Return (X, Y) of the center of cell containing provided text 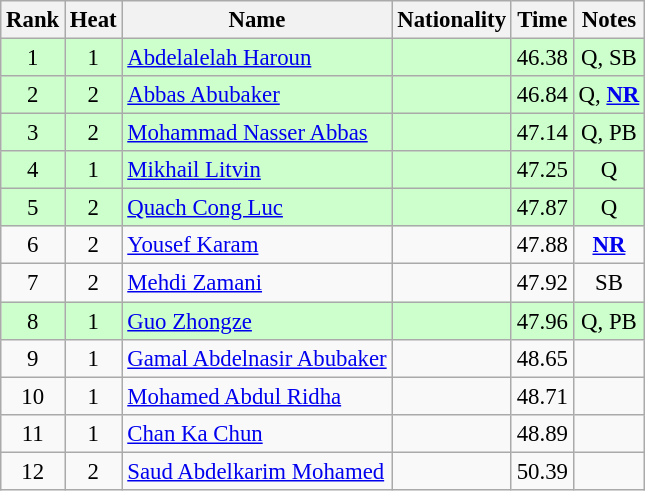
Guo Zhongze (257, 321)
Yousef Karam (257, 245)
Mohamed Abdul Ridha (257, 396)
Time (542, 20)
Heat (94, 20)
Nationality (452, 20)
11 (33, 433)
Name (257, 20)
Gamal Abdelnasir Abubaker (257, 358)
47.88 (542, 245)
SB (608, 283)
Abdelalelah Haroun (257, 58)
47.14 (542, 133)
48.89 (542, 433)
Q, SB (608, 58)
46.84 (542, 95)
10 (33, 396)
12 (33, 471)
46.38 (542, 58)
NR (608, 245)
4 (33, 170)
48.65 (542, 358)
47.92 (542, 283)
9 (33, 358)
8 (33, 321)
3 (33, 133)
Q, NR (608, 95)
5 (33, 208)
47.87 (542, 208)
50.39 (542, 471)
Mikhail Litvin (257, 170)
7 (33, 283)
Abbas Abubaker (257, 95)
6 (33, 245)
Quach Cong Luc (257, 208)
Mehdi Zamani (257, 283)
Rank (33, 20)
Notes (608, 20)
Saud Abdelkarim Mohamed (257, 471)
Mohammad Nasser Abbas (257, 133)
48.71 (542, 396)
47.25 (542, 170)
47.96 (542, 321)
Chan Ka Chun (257, 433)
